For the text-containing cell, return its midpoint in (X, Y) coordinate format. 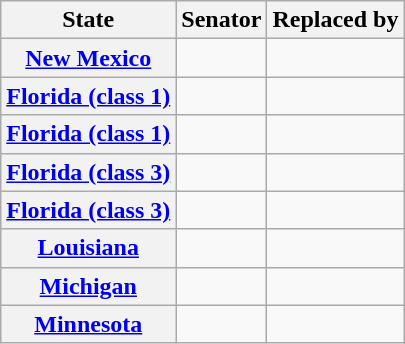
State (88, 20)
Senator (222, 20)
Minnesota (88, 324)
Michigan (88, 286)
Replaced by (336, 20)
New Mexico (88, 58)
Louisiana (88, 248)
